From the cell containing the given text, extract its center point as [x, y] coordinate. 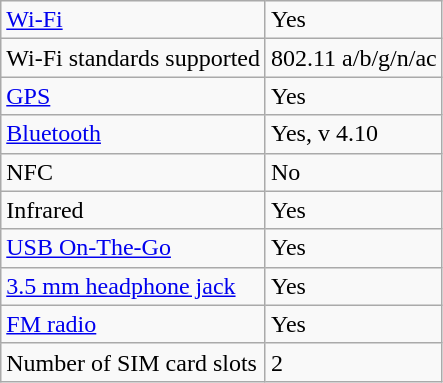
Infrared [134, 210]
2 [354, 362]
USB On-The-Go [134, 248]
NFC [134, 172]
Wi-Fi standards supported [134, 58]
3.5 mm headphone jack [134, 286]
Wi-Fi [134, 20]
No [354, 172]
Bluetooth [134, 134]
802.11 a/b/g/n/ac [354, 58]
FM radio [134, 324]
Yes, v 4.10 [354, 134]
GPS [134, 96]
Number of SIM card slots [134, 362]
